Return the (x, y) coordinate for the center point of the cell that contains the specified text.  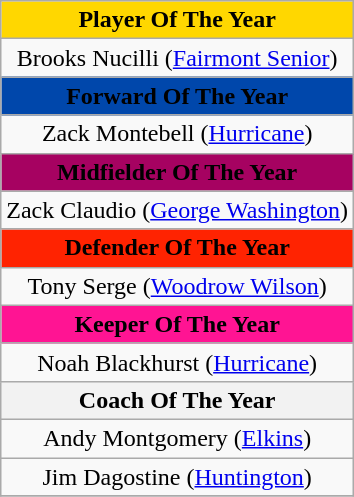
Tony Serge (Woodrow Wilson) (178, 286)
Player Of The Year (178, 20)
Noah Blackhurst (Hurricane) (178, 362)
Brooks Nucilli (Fairmont Senior) (178, 58)
Andy Montgomery (Elkins) (178, 438)
Keeper Of The Year (178, 324)
Zack Montebell (Hurricane) (178, 134)
Zack Claudio (George Washington) (178, 210)
Jim Dagostine (Huntington) (178, 477)
Forward Of The Year (178, 96)
Midfielder Of The Year (178, 172)
Defender Of The Year (178, 248)
Coach Of The Year (178, 400)
